Capture the cell that displays the provided text and extract its [X, Y] central coordinate. 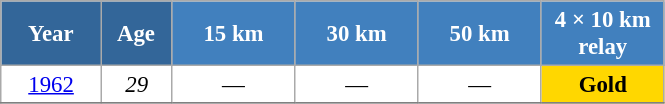
Age [136, 34]
4 × 10 km relay [602, 34]
30 km [356, 34]
29 [136, 85]
50 km [480, 34]
Gold [602, 85]
1962 [52, 85]
Year [52, 34]
15 km [234, 34]
